Locate the cell with the specified text and output its (X, Y) center coordinate. 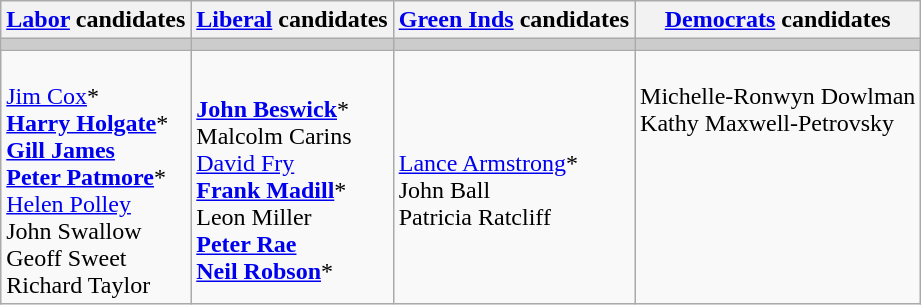
Liberal candidates (292, 20)
Labor candidates (96, 20)
Lance Armstrong* John Ball Patricia Ratcliff (514, 177)
John Beswick* Malcolm Carins David Fry Frank Madill* Leon Miller Peter Rae Neil Robson* (292, 177)
Michelle-Ronwyn Dowlman Kathy Maxwell-Petrovsky (778, 177)
Jim Cox* Harry Holgate* Gill James Peter Patmore* Helen Polley John Swallow Geoff Sweet Richard Taylor (96, 177)
Democrats candidates (778, 20)
Green Inds candidates (514, 20)
